Capture the cell that displays the provided text and extract its (X, Y) central coordinate. 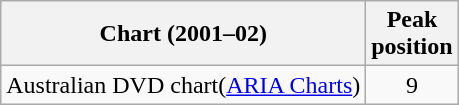
Peakposition (412, 34)
Australian DVD chart(ARIA Charts) (184, 85)
Chart (2001–02) (184, 34)
9 (412, 85)
